Pinpoint the cell where the given text exists, returning its (X, Y) midpoint coordinate. 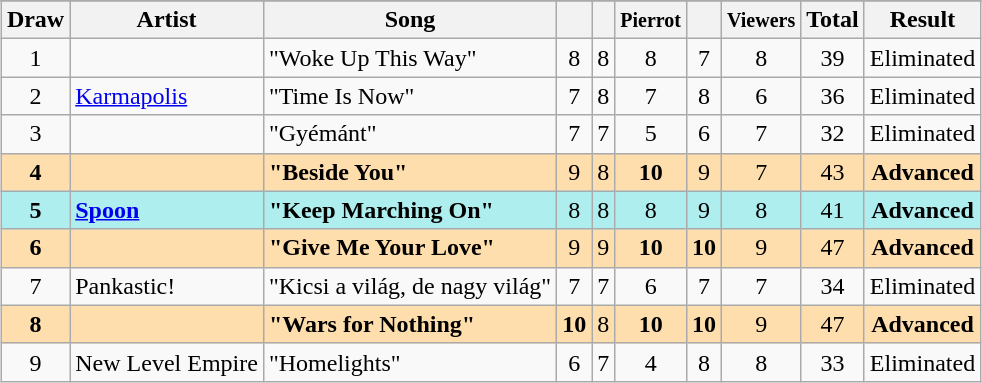
"Kicsi a világ, de nagy világ" (410, 286)
Draw (35, 20)
"Homelights" (410, 362)
"Beside You" (410, 172)
1 (35, 58)
"Gyémánt" (410, 134)
Spoon (167, 210)
New Level Empire (167, 362)
"Time Is Now" (410, 96)
Total (833, 20)
2 (35, 96)
41 (833, 210)
"Give Me Your Love" (410, 248)
"Keep Marching On" (410, 210)
34 (833, 286)
Viewers (762, 20)
Pierrot (651, 20)
36 (833, 96)
"Wars for Nothing" (410, 324)
Result (922, 20)
32 (833, 134)
Karmapolis (167, 96)
Artist (167, 20)
"Woke Up This Way" (410, 58)
33 (833, 362)
39 (833, 58)
Song (410, 20)
43 (833, 172)
3 (35, 134)
Pankastic! (167, 286)
